Provide the [X, Y] coordinate of the cell's center where the given text is located.  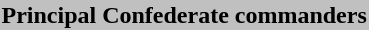
Principal Confederate commanders [184, 15]
